Output the [X, Y] coordinate of the center of the cell containing the given text.  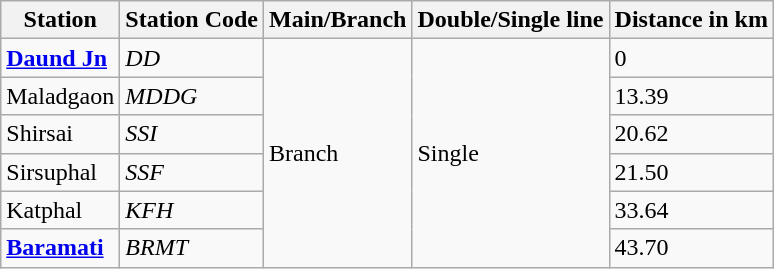
Station Code [192, 20]
Branch [338, 153]
Baramati [60, 248]
Distance in km [691, 20]
DD [192, 58]
Katphal [60, 210]
33.64 [691, 210]
Single [510, 153]
SSF [192, 172]
Daund Jn [60, 58]
43.70 [691, 248]
13.39 [691, 96]
KFH [192, 210]
20.62 [691, 134]
Double/Single line [510, 20]
21.50 [691, 172]
Shirsai [60, 134]
Station [60, 20]
Main/Branch [338, 20]
MDDG [192, 96]
SSI [192, 134]
BRMT [192, 248]
Sirsuphal [60, 172]
0 [691, 58]
Maladgaon [60, 96]
